Output the (X, Y) coordinate of the center of the cell containing the given text.  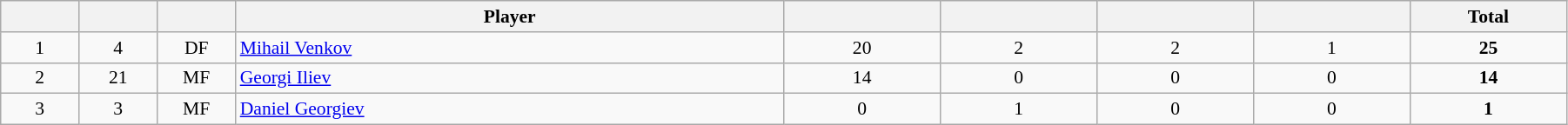
Mihail Venkov (510, 48)
Total (1488, 16)
Daniel Georgiev (510, 109)
4 (118, 48)
Player (510, 16)
20 (862, 48)
25 (1488, 48)
DF (197, 48)
21 (118, 78)
Georgi Iliev (510, 78)
